Return the (x, y) coordinate for the center point of the cell that contains the specified text.  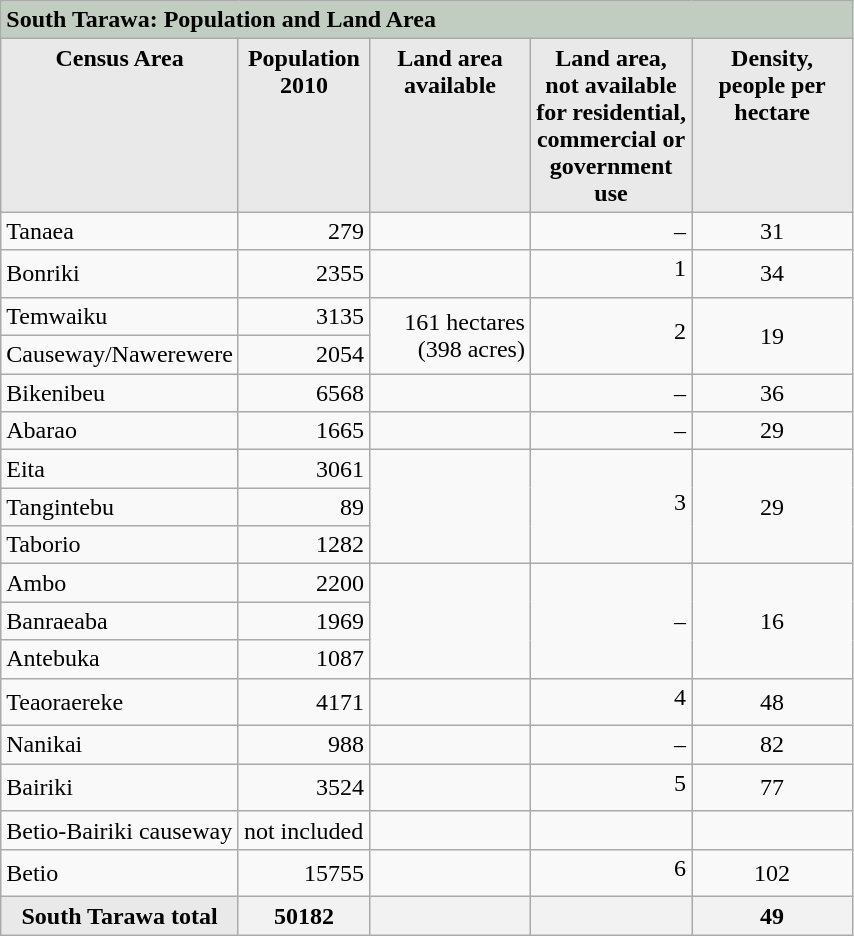
1969 (304, 621)
Bikenibeu (120, 393)
Population 2010 (304, 126)
Eita (120, 469)
Taborio (120, 545)
3524 (304, 788)
5 (610, 788)
Ambo (120, 583)
82 (772, 745)
988 (304, 745)
Land area available (450, 126)
Land area, not available for residential, commercial or government use (610, 126)
Antebuka (120, 659)
South Tarawa total (120, 916)
Banraeaba (120, 621)
Bonriki (120, 274)
Betio-Bairiki causeway (120, 830)
Teaoraereke (120, 702)
15755 (304, 873)
Abarao (120, 431)
102 (772, 873)
2200 (304, 583)
2054 (304, 355)
3135 (304, 316)
31 (772, 231)
279 (304, 231)
4171 (304, 702)
2 (610, 335)
49 (772, 916)
48 (772, 702)
6 (610, 873)
Tangintebu (120, 507)
19 (772, 335)
161 hectares (398 acres) (450, 335)
4 (610, 702)
77 (772, 788)
Census Area (120, 126)
Density, people per hectare (772, 126)
Betio (120, 873)
50182 (304, 916)
Tanaea (120, 231)
3 (610, 507)
3061 (304, 469)
16 (772, 621)
1 (610, 274)
6568 (304, 393)
Bairiki (120, 788)
1282 (304, 545)
89 (304, 507)
2355 (304, 274)
Nanikai (120, 745)
not included (304, 830)
Temwaiku (120, 316)
1087 (304, 659)
South Tarawa: Population and Land Area (427, 20)
Causeway/Nawerewere (120, 355)
36 (772, 393)
34 (772, 274)
1665 (304, 431)
